Return the [X, Y] coordinate for the center point of the cell that contains the specified text.  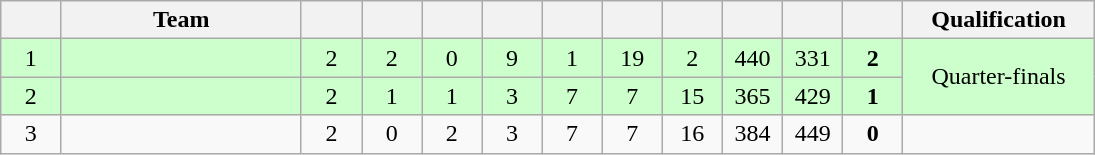
Quarter-finals [998, 77]
Qualification [998, 20]
365 [752, 96]
16 [692, 134]
429 [813, 96]
19 [632, 58]
384 [752, 134]
15 [692, 96]
331 [813, 58]
440 [752, 58]
449 [813, 134]
Team [182, 20]
9 [512, 58]
